Search for the cell housing the specified text and yield its [X, Y] center coordinate. 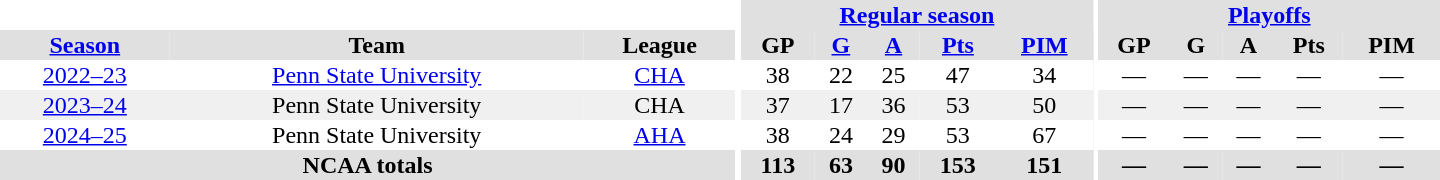
2024–25 [85, 135]
NCAA totals [368, 165]
17 [842, 105]
63 [842, 165]
24 [842, 135]
AHA [660, 135]
113 [778, 165]
Playoffs [1270, 15]
22 [842, 75]
25 [894, 75]
36 [894, 105]
Season [85, 45]
29 [894, 135]
90 [894, 165]
Regular season [917, 15]
2022–23 [85, 75]
151 [1044, 165]
34 [1044, 75]
Team [377, 45]
47 [958, 75]
50 [1044, 105]
League [660, 45]
2023–24 [85, 105]
67 [1044, 135]
153 [958, 165]
37 [778, 105]
